Return (x, y) of the center of cell containing provided text 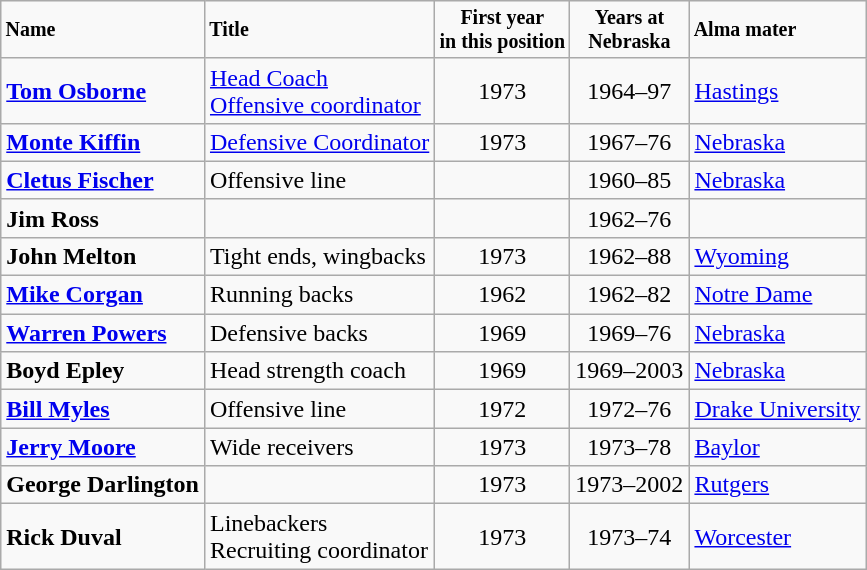
Years atNebraska (630, 30)
LinebackersRecruiting coordinator (319, 536)
Head CoachOffensive coordinator (319, 90)
1969–76 (630, 333)
1973–78 (630, 447)
Jerry Moore (103, 447)
Rick Duval (103, 536)
Running backs (319, 295)
1967–76 (630, 142)
1972 (502, 409)
Monte Kiffin (103, 142)
Head strength coach (319, 371)
Mike Corgan (103, 295)
Title (319, 30)
Notre Dame (778, 295)
First yearin this position (502, 30)
Name (103, 30)
Alma mater (778, 30)
Defensive Coordinator (319, 142)
Cletus Fischer (103, 180)
Drake University (778, 409)
1964–97 (630, 90)
1973–74 (630, 536)
George Darlington (103, 485)
Worcester (778, 536)
Wyoming (778, 256)
Warren Powers (103, 333)
Hastings (778, 90)
1962 (502, 295)
Bill Myles (103, 409)
Defensive backs (319, 333)
Baylor (778, 447)
1962–88 (630, 256)
1973–2002 (630, 485)
Tight ends, wingbacks (319, 256)
1972–76 (630, 409)
Rutgers (778, 485)
1960–85 (630, 180)
Jim Ross (103, 218)
Wide receivers (319, 447)
1969–2003 (630, 371)
1962–82 (630, 295)
Tom Osborne (103, 90)
1962–76 (630, 218)
John Melton (103, 256)
Boyd Epley (103, 371)
